Identify which cell holds the provided text, then report its (X, Y) central coordinate. 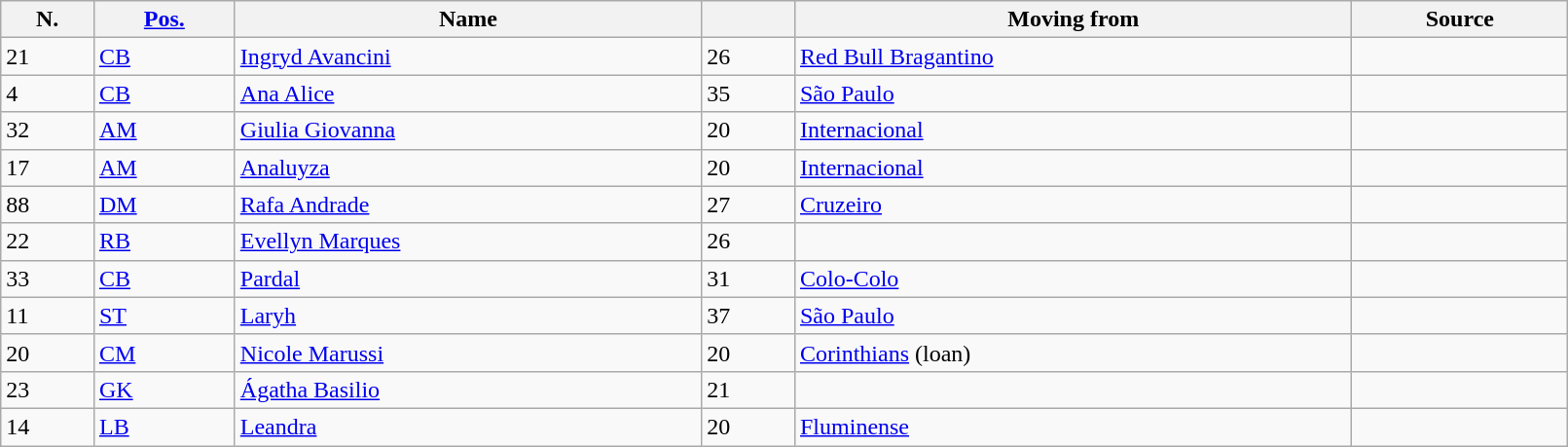
Rafa Andrade (468, 205)
RB (164, 242)
Moving from (1073, 19)
Nicole Marussi (468, 353)
33 (48, 279)
LB (164, 427)
Leandra (468, 427)
Analuyza (468, 168)
Laryh (468, 316)
GK (164, 390)
31 (748, 279)
11 (48, 316)
4 (48, 93)
Source (1460, 19)
Corinthians (loan) (1073, 353)
N. (48, 19)
Name (468, 19)
Colo-Colo (1073, 279)
Fluminense (1073, 427)
Pardal (468, 279)
37 (748, 316)
Red Bull Bragantino (1073, 56)
CM (164, 353)
17 (48, 168)
22 (48, 242)
27 (748, 205)
Giulia Giovanna (468, 130)
ST (164, 316)
DM (164, 205)
Ingryd Avancini (468, 56)
Evellyn Marques (468, 242)
Cruzeiro (1073, 205)
Ágatha Basilio (468, 390)
Pos. (164, 19)
Ana Alice (468, 93)
14 (48, 427)
88 (48, 205)
35 (748, 93)
23 (48, 390)
32 (48, 130)
